Capture the cell that displays the provided text and extract its [X, Y] central coordinate. 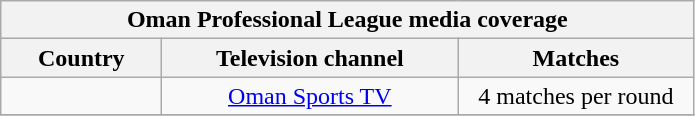
Matches [576, 58]
4 matches per round [576, 96]
Television channel [310, 58]
Country [82, 58]
Oman Sports TV [310, 96]
Oman Professional League media coverage [348, 20]
